Search for the cell housing the specified text and yield its [X, Y] center coordinate. 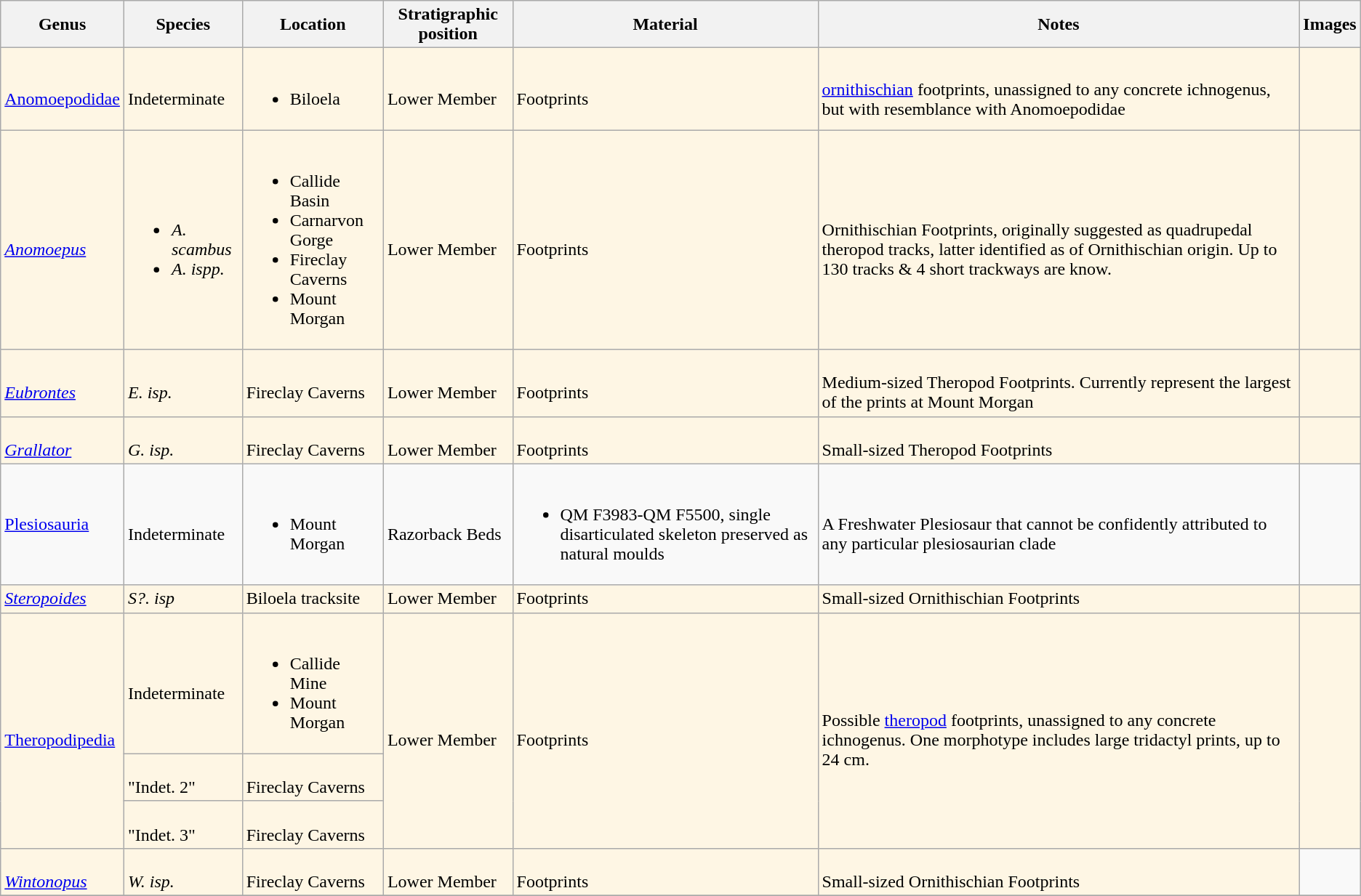
Biloela tracksite [313, 599]
Grallator [63, 440]
ornithischian footprints, unassigned to any concrete ichnogenus, but with resemblance with Anomoepodidae [1059, 89]
QM F3983-QM F5500, single disarticulated skeleton preserved as natural moulds [665, 525]
Eubrontes [63, 383]
Genus [63, 25]
G. isp. [183, 440]
Medium-sized Theropod Footprints. Currently represent the largest of the prints at Mount Morgan [1059, 383]
Callide MineMount Morgan [313, 683]
Steropoides [63, 599]
Notes [1059, 25]
Wintonopus [63, 872]
Callide BasinCarnarvon GorgeFireclay CavernsMount Morgan [313, 240]
Images [1330, 25]
"Indet. 2" [183, 778]
Anomoepus [63, 240]
Mount Morgan [313, 525]
Plesiosauria [63, 525]
W. isp. [183, 872]
"Indet. 3" [183, 824]
A Freshwater Plesiosaur that cannot be confidently attributed to any particular plesiosaurian clade [1059, 525]
Possible theropod footprints, unassigned to any concrete ichnogenus. One morphotype includes large tridactyl prints, up to 24 cm. [1059, 730]
Razorback Beds [448, 525]
Theropodipedia [63, 730]
Biloela [313, 89]
Small-sized Theropod Footprints [1059, 440]
A. scambusA. ispp. [183, 240]
E. isp. [183, 383]
Species [183, 25]
Location [313, 25]
Anomoepodidae [63, 89]
Material [665, 25]
Stratigraphic position [448, 25]
S?. isp [183, 599]
